Output the [x, y] coordinate of the center of the cell containing the given text.  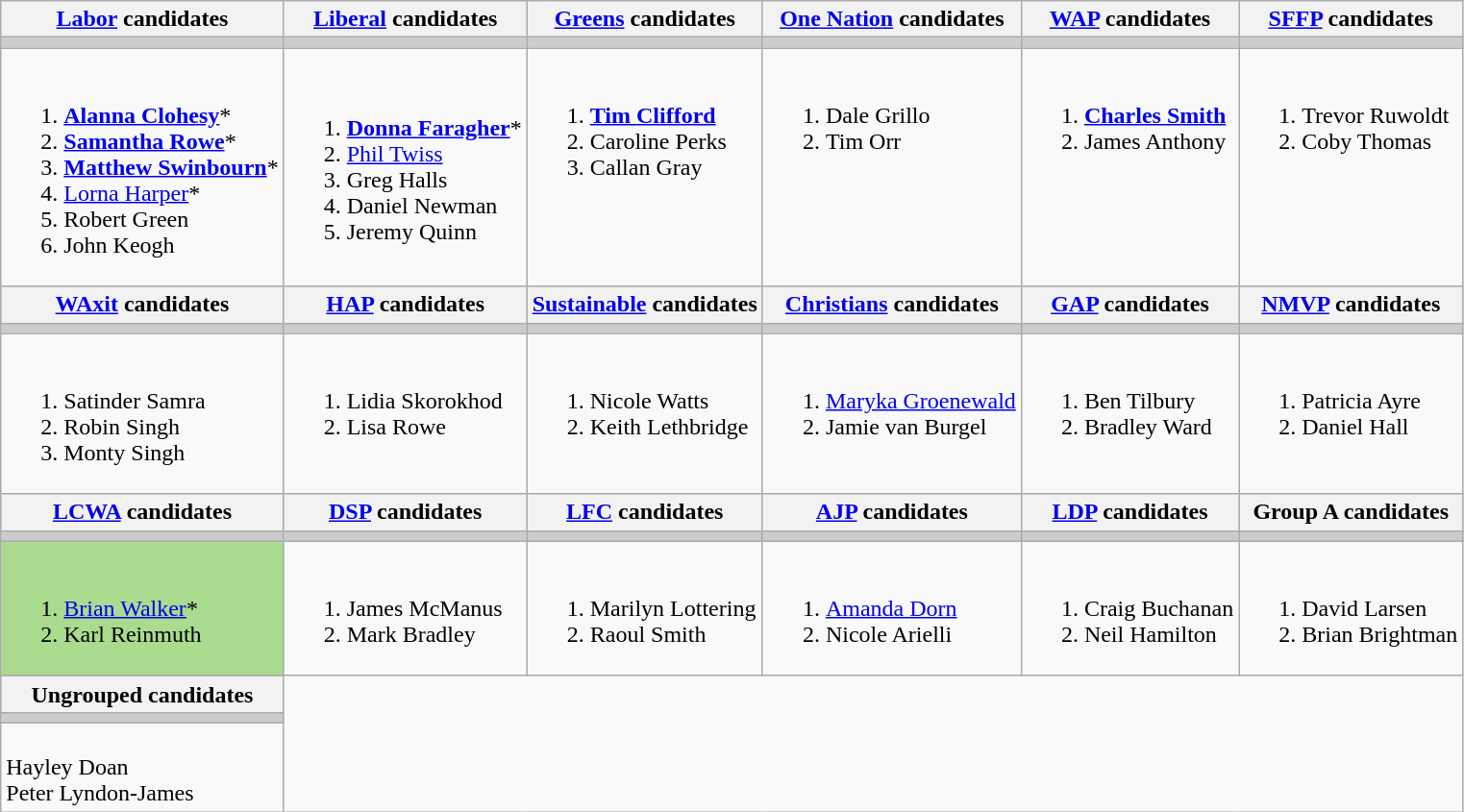
LFC candidates [644, 512]
Donna Faragher*Phil TwissGreg HallsDaniel NewmanJeremy Quinn [406, 167]
Liberal candidates [406, 19]
Satinder SamraRobin SinghMonty Singh [142, 413]
Nicole WattsKeith Lethbridge [644, 413]
David LarsenBrian Brightman [1352, 608]
Alanna Clohesy*Samantha Rowe*Matthew Swinbourn*Lorna Harper*Robert GreenJohn Keogh [142, 167]
Christians candidates [892, 305]
HAP candidates [406, 305]
AJP candidates [892, 512]
Sustainable candidates [644, 305]
Maryka GroenewaldJamie van Burgel [892, 413]
James McManusMark Bradley [406, 608]
Marilyn LotteringRaoul Smith [644, 608]
Brian Walker*Karl Reinmuth [142, 608]
Ungrouped candidates [142, 694]
LCWA candidates [142, 512]
Labor candidates [142, 19]
Tim CliffordCaroline PerksCallan Gray [644, 167]
Group A candidates [1352, 512]
Ben TilburyBradley Ward [1129, 413]
Patricia AyreDaniel Hall [1352, 413]
Lidia SkorokhodLisa Rowe [406, 413]
Amanda DornNicole Arielli [892, 608]
One Nation candidates [892, 19]
WAxit candidates [142, 305]
SFFP candidates [1352, 19]
LDP candidates [1129, 512]
Dale GrilloTim Orr [892, 167]
Hayley Doan Peter Lyndon-James [142, 767]
DSP candidates [406, 512]
GAP candidates [1129, 305]
NMVP candidates [1352, 305]
Greens candidates [644, 19]
Trevor RuwoldtCoby Thomas [1352, 167]
WAP candidates [1129, 19]
Craig BuchananNeil Hamilton [1129, 608]
Charles SmithJames Anthony [1129, 167]
